Output the (x, y) coordinate of the center of the cell containing the given text.  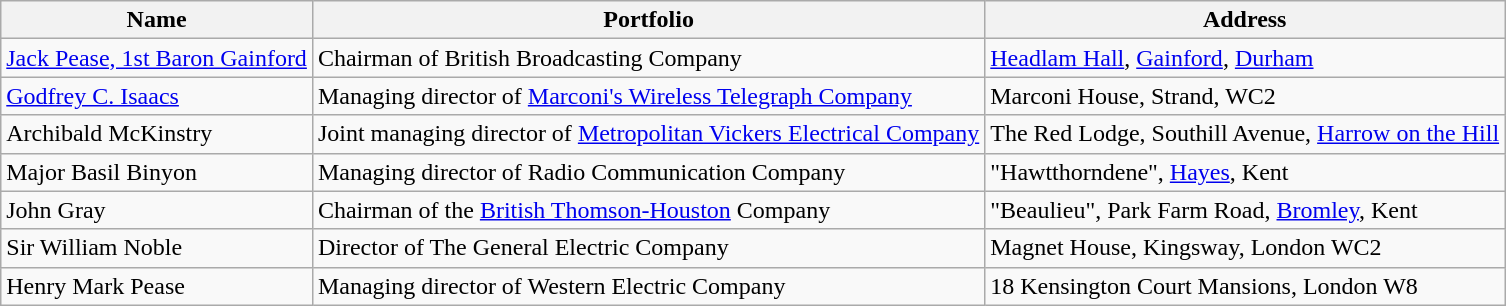
Address (1245, 20)
Magnet House, Kingsway, London WC2 (1245, 248)
The Red Lodge, Southill Avenue, Harrow on the Hill (1245, 134)
"Beaulieu", Park Farm Road, Bromley, Kent (1245, 210)
Godfrey C. Isaacs (157, 96)
Major Basil Binyon (157, 172)
"Hawtthorndene", Hayes, Kent (1245, 172)
Portfolio (648, 20)
Archibald McKinstry (157, 134)
Headlam Hall, Gainford, Durham (1245, 58)
Managing director of Western Electric Company (648, 286)
Sir William Noble (157, 248)
Director of The General Electric Company (648, 248)
18 Kensington Court Mansions, London W8 (1245, 286)
Jack Pease, 1st Baron Gainford (157, 58)
Managing director of Marconi's Wireless Telegraph Company (648, 96)
Marconi House, Strand, WC2 (1245, 96)
Henry Mark Pease (157, 286)
Chairman of the British Thomson-Houston Company (648, 210)
Managing director of Radio Communication Company (648, 172)
Name (157, 20)
Joint managing director of Metropolitan Vickers Electrical Company (648, 134)
Chairman of British Broadcasting Company (648, 58)
John Gray (157, 210)
